Pinpoint the cell where the given text exists, returning its (X, Y) midpoint coordinate. 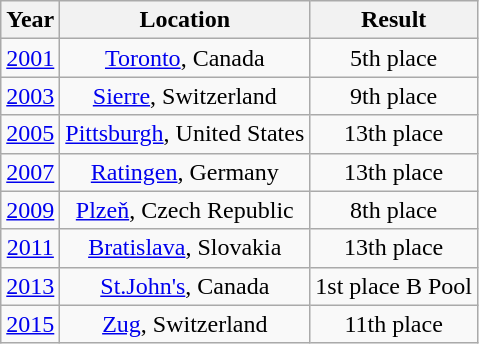
9th place (394, 96)
11th place (394, 324)
2015 (30, 324)
Ratingen, Germany (185, 172)
5th place (394, 58)
2001 (30, 58)
2007 (30, 172)
1st place B Pool (394, 286)
Toronto, Canada (185, 58)
8th place (394, 210)
Location (185, 20)
2003 (30, 96)
2009 (30, 210)
Result (394, 20)
Bratislava, Slovakia (185, 248)
Sierre, Switzerland (185, 96)
2013 (30, 286)
Pittsburgh, United States (185, 134)
2011 (30, 248)
Year (30, 20)
2005 (30, 134)
Zug, Switzerland (185, 324)
Plzeň, Czech Republic (185, 210)
St.John's, Canada (185, 286)
